Find where the given text appears and provide that cell's center as [x, y] coordinate. 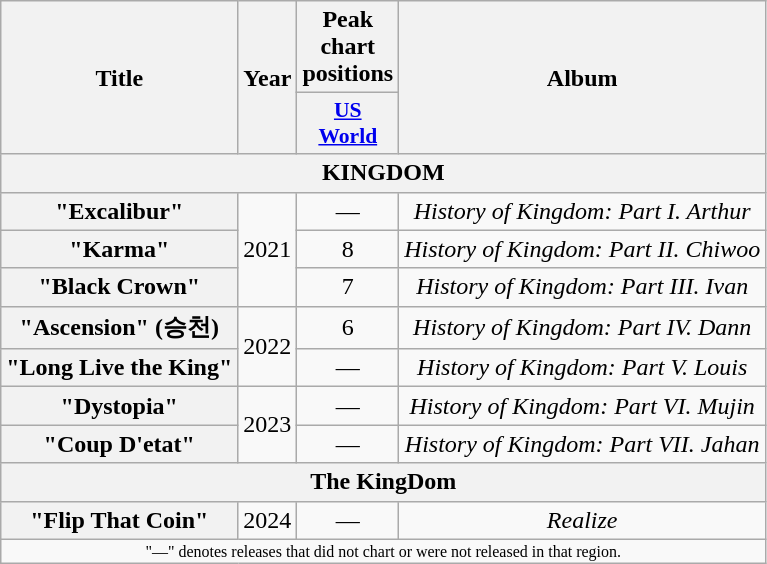
"Black Crown" [120, 287]
History of Kingdom: Part I. Arthur [582, 211]
2024 [268, 520]
Album [582, 78]
2022 [268, 346]
"—" denotes releases that did not chart or were not released in that region. [384, 551]
History of Kingdom: Part VII. Jahan [582, 444]
2023 [268, 425]
History of Kingdom: Part III. Ivan [582, 287]
KINGDOM [384, 173]
"Coup D'etat" [120, 444]
"Dystopia" [120, 406]
History of Kingdom: Part II. Chiwoo [582, 249]
History of Kingdom: Part V. Louis [582, 368]
History of Kingdom: Part VI. Mujin [582, 406]
7 [348, 287]
"Karma" [120, 249]
Realize [582, 520]
6 [348, 328]
"Flip That Coin" [120, 520]
History of Kingdom: Part IV. Dann [582, 328]
"Ascension" (승천) [120, 328]
"Long Live the King" [120, 368]
USWorld [348, 124]
2021 [268, 249]
Year [268, 78]
"Excalibur" [120, 211]
The KingDom [384, 482]
Peak chart positions [348, 47]
8 [348, 249]
Title [120, 78]
